Scan for the cell matching the given text and deliver its [x, y] coordinate at center. 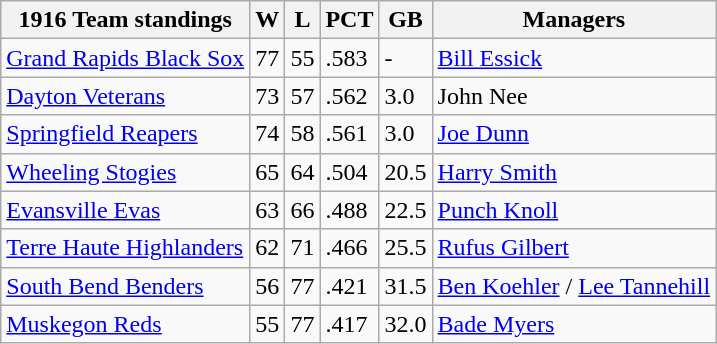
Springfield Reapers [126, 134]
Joe Dunn [574, 134]
57 [302, 96]
Ben Koehler / Lee Tannehill [574, 286]
- [406, 58]
22.5 [406, 210]
31.5 [406, 286]
Managers [574, 20]
56 [268, 286]
1916 Team standings [126, 20]
Evansville Evas [126, 210]
66 [302, 210]
62 [268, 248]
64 [302, 172]
W [268, 20]
.417 [350, 324]
74 [268, 134]
73 [268, 96]
GB [406, 20]
71 [302, 248]
John Nee [574, 96]
.504 [350, 172]
65 [268, 172]
Grand Rapids Black Sox [126, 58]
Rufus Gilbert [574, 248]
PCT [350, 20]
32.0 [406, 324]
Muskegon Reds [126, 324]
Bill Essick [574, 58]
L [302, 20]
Wheeling Stogies [126, 172]
58 [302, 134]
Punch Knoll [574, 210]
South Bend Benders [126, 286]
Bade Myers [574, 324]
.561 [350, 134]
.562 [350, 96]
.466 [350, 248]
.583 [350, 58]
63 [268, 210]
.488 [350, 210]
20.5 [406, 172]
Terre Haute Highlanders [126, 248]
25.5 [406, 248]
Dayton Veterans [126, 96]
Harry Smith [574, 172]
.421 [350, 286]
